Output the (X, Y) coordinate of the center of the cell containing the given text.  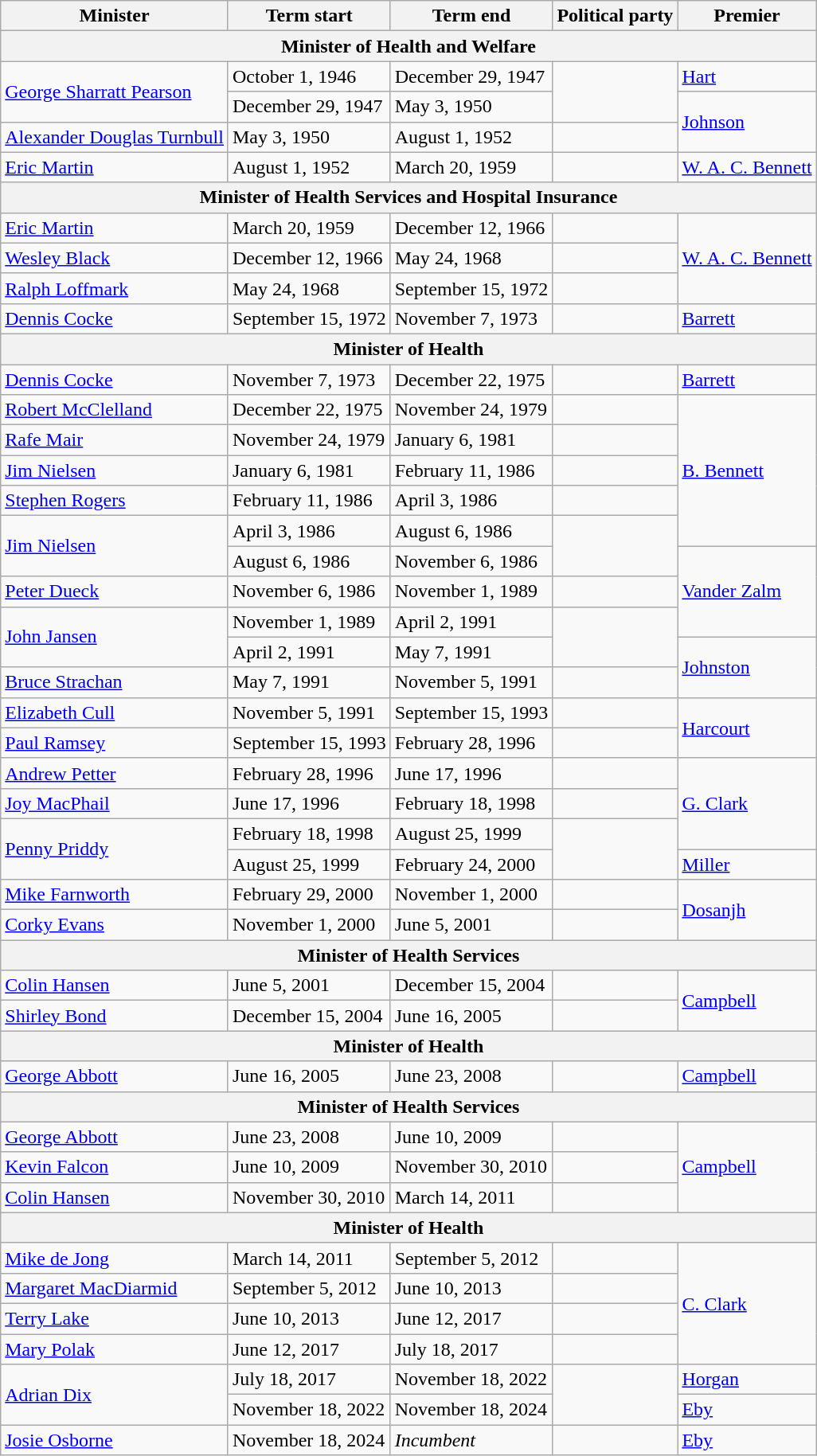
Corky Evans (115, 925)
Miller (747, 864)
Bruce Strachan (115, 682)
February 24, 2000 (471, 864)
Premier (747, 16)
Adrian Dix (115, 1395)
Johnston (747, 667)
Peter Dueck (115, 591)
Political party (615, 16)
Ralph Loffmark (115, 288)
Rafe Mair (115, 440)
Paul Ramsey (115, 743)
Margaret MacDiarmid (115, 1288)
B. Bennett (747, 470)
Minister of Health Services and Hospital Insurance (408, 197)
Vander Zalm (747, 591)
Hart (747, 76)
C. Clark (747, 1303)
Horgan (747, 1380)
Term end (471, 16)
G. Clark (747, 803)
Dosanjh (747, 910)
Penny Priddy (115, 849)
Johnson (747, 122)
Mike Farnworth (115, 895)
Minister (115, 16)
Wesley Black (115, 258)
Shirley Bond (115, 1016)
Joy MacPhail (115, 803)
Elizabeth Cull (115, 712)
Incumbent (471, 1440)
Josie Osborne (115, 1440)
Robert McClelland (115, 410)
Andrew Petter (115, 773)
Alexander Douglas Turnbull (115, 137)
Kevin Falcon (115, 1167)
Term start (309, 16)
Mary Polak (115, 1349)
Terry Lake (115, 1318)
Mike de Jong (115, 1258)
Stephen Rogers (115, 501)
George Sharratt Pearson (115, 92)
Harcourt (747, 728)
John Jansen (115, 637)
Minister of Health and Welfare (408, 46)
October 1, 1946 (309, 76)
February 29, 2000 (309, 895)
